Determine the (x, y) coordinate at the center of the cell enclosing the given text.  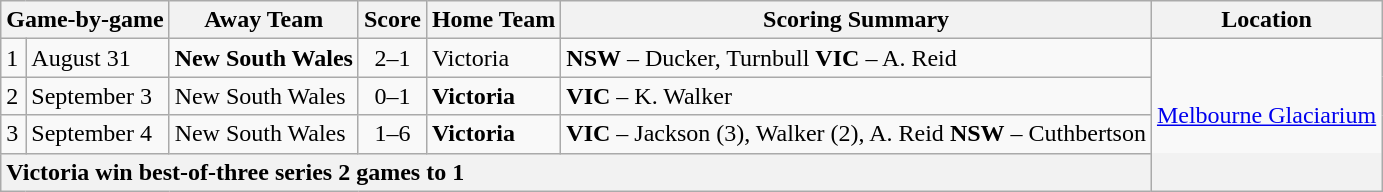
Game-by-game (85, 20)
Location (1266, 20)
September 4 (98, 134)
2 (14, 96)
3 (14, 134)
NSW – Ducker, Turnbull VIC – A. Reid (856, 58)
2–1 (392, 58)
VIC – Jackson (3), Walker (2), A. Reid NSW – Cuthbertson (856, 134)
VIC – K. Walker (856, 96)
1–6 (392, 134)
Home Team (493, 20)
Away Team (264, 20)
0–1 (392, 96)
Scoring Summary (856, 20)
Melbourne Glaciarium (1266, 115)
Score (392, 20)
1 (14, 58)
Victoria win best-of-three series 2 games to 1 (692, 172)
August 31 (98, 58)
September 3 (98, 96)
